Pinpoint the cell where the given text exists, returning its [x, y] midpoint coordinate. 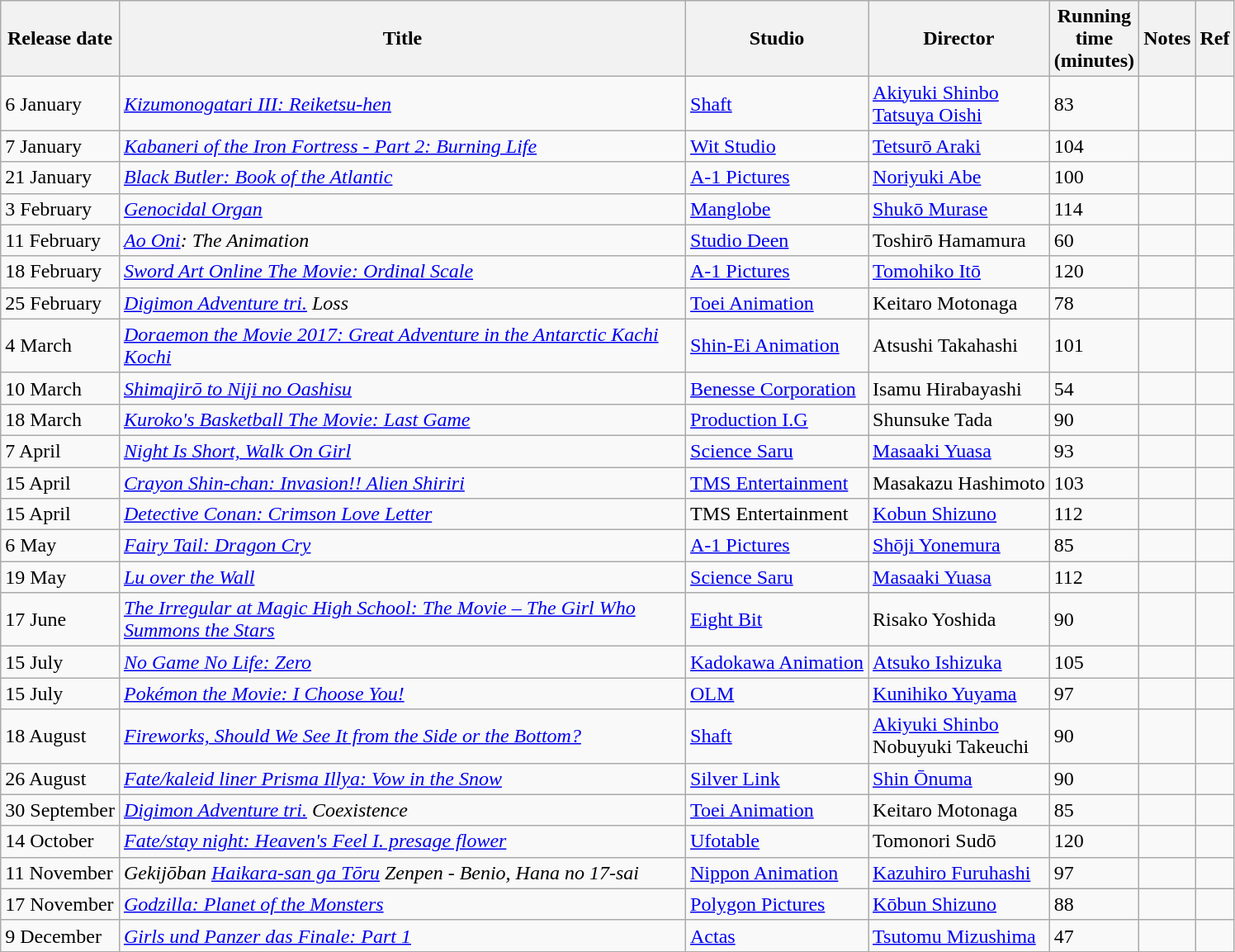
Black Butler: Book of the Atlantic [402, 178]
Director [959, 39]
No Game No Life: Zero [402, 662]
7 January [60, 146]
Akiyuki ShinboTatsuya Oishi [959, 104]
14 October [60, 841]
Detective Conan: Crimson Love Letter [402, 514]
Gekijōban Haikara-san ga Tōru Zenpen - Benio, Hana no 17-sai [402, 873]
7 April [60, 451]
100 [1094, 178]
11 November [60, 873]
Tsutomu Mizushima [959, 935]
83 [1094, 104]
Fate/stay night: Heaven's Feel I. presage flower [402, 841]
Girls und Panzer das Finale: Part 1 [402, 935]
26 August [60, 779]
11 February [60, 240]
Atsushi Takahashi [959, 345]
Isamu Hirabayashi [959, 388]
18 August [60, 736]
Running time (minutes) [1094, 39]
Studio Deen [778, 240]
21 January [60, 178]
Ref [1215, 39]
88 [1094, 904]
Lu over the Wall [402, 577]
17 November [60, 904]
Ao Oni: The Animation [402, 240]
6 January [60, 104]
6 May [60, 546]
Tomonori Sudō [959, 841]
Kuroko's Basketball The Movie: Last Game [402, 419]
Digimon Adventure tri. Coexistence [402, 810]
Shukō Murase [959, 209]
Pokémon the Movie: I Choose You! [402, 694]
Tomohiko Itō [959, 272]
Fairy Tail: Dragon Cry [402, 546]
Toshirō Hamamura [959, 240]
Kazuhiro Furuhashi [959, 873]
Kunihiko Yuyama [959, 694]
OLM [778, 694]
Masakazu Hashimoto [959, 483]
Nippon Animation [778, 873]
Release date [60, 39]
17 June [60, 619]
Shin-Ei Animation [778, 345]
Noriyuki Abe [959, 178]
25 February [60, 303]
Eight Bit [778, 619]
Kobun Shizuno [959, 514]
Digimon Adventure tri. Loss [402, 303]
Benesse Corporation [778, 388]
105 [1094, 662]
3 February [60, 209]
Polygon Pictures [778, 904]
Night Is Short, Walk On Girl [402, 451]
Crayon Shin-chan: Invasion!! Alien Shiriri [402, 483]
18 February [60, 272]
Title [402, 39]
Shōji Yonemura [959, 546]
Genocidal Organ [402, 209]
Notes [1167, 39]
9 December [60, 935]
10 March [60, 388]
Kabaneri of the Iron Fortress - Part 2: Burning Life [402, 146]
Wit Studio [778, 146]
Shunsuke Tada [959, 419]
Kōbun Shizuno [959, 904]
19 May [60, 577]
Actas [778, 935]
The Irregular at Magic High School: The Movie – The Girl Who Summons the Stars [402, 619]
Tetsurō Araki [959, 146]
Shimajirō to Niji no Oashisu [402, 388]
60 [1094, 240]
101 [1094, 345]
Silver Link [778, 779]
Risako Yoshida [959, 619]
47 [1094, 935]
30 September [60, 810]
Godzilla: Planet of the Monsters [402, 904]
54 [1094, 388]
78 [1094, 303]
Fate/kaleid liner Prisma Illya: Vow in the Snow [402, 779]
Ufotable [778, 841]
104 [1094, 146]
Shin Ōnuma [959, 779]
93 [1094, 451]
Production I.G [778, 419]
Sword Art Online The Movie: Ordinal Scale [402, 272]
Akiyuki ShinboNobuyuki Takeuchi [959, 736]
114 [1094, 209]
Atsuko Ishizuka [959, 662]
Doraemon the Movie 2017: Great Adventure in the Antarctic Kachi Kochi [402, 345]
Kizumonogatari III: Reiketsu-hen [402, 104]
Fireworks, Should We See It from the Side or the Bottom? [402, 736]
Kadokawa Animation [778, 662]
Manglobe [778, 209]
Studio [778, 39]
18 March [60, 419]
4 March [60, 345]
103 [1094, 483]
